Find where the given text appears and provide that cell's center as [X, Y] coordinate. 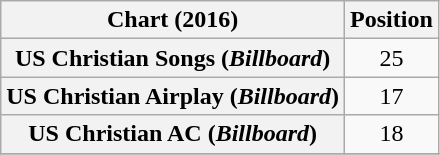
18 [392, 134]
Position [392, 20]
US Christian Songs (Billboard) [173, 58]
US Christian Airplay (Billboard) [173, 96]
Chart (2016) [173, 20]
25 [392, 58]
17 [392, 96]
US Christian AC (Billboard) [173, 134]
